Search for the cell housing the specified text and yield its (X, Y) center coordinate. 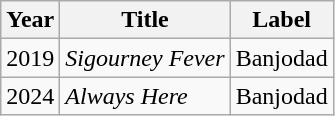
2024 (30, 96)
2019 (30, 58)
Year (30, 20)
Always Here (145, 96)
Label (282, 20)
Title (145, 20)
Sigourney Fever (145, 58)
